Return the [X, Y] coordinate for the center point of the cell that contains the specified text.  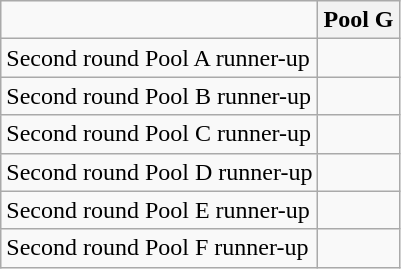
Second round Pool A runner-up [160, 58]
Second round Pool D runner-up [160, 172]
Second round Pool C runner-up [160, 134]
Pool G [358, 20]
Second round Pool E runner-up [160, 210]
Second round Pool F runner-up [160, 248]
Second round Pool B runner-up [160, 96]
